Search for the cell housing the specified text and yield its (X, Y) center coordinate. 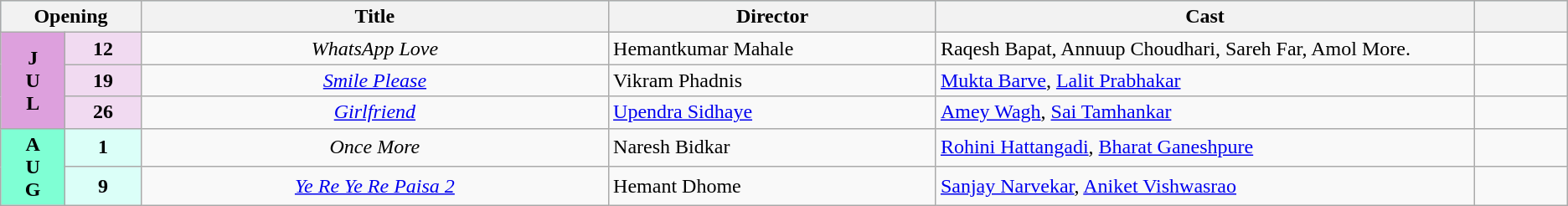
JUL (34, 80)
Amey Wagh, Sai Tamhankar (1204, 112)
12 (104, 49)
Hemant Dhome (772, 186)
Rohini Hattangadi, Bharat Ganeshpure (1204, 147)
Opening (70, 17)
Vikram Phadnis (772, 80)
26 (104, 112)
WhatsApp Love (374, 49)
19 (104, 80)
1 (104, 147)
Girlfriend (374, 112)
Upendra Sidhaye (772, 112)
Sanjay Narvekar, Aniket Vishwasrao (1204, 186)
Cast (1204, 17)
Naresh Bidkar (772, 147)
9 (104, 186)
AUG (34, 167)
Smile Please (374, 80)
Once More (374, 147)
Raqesh Bapat, Annuup Choudhari, Sareh Far, Amol More. (1204, 49)
Title (374, 17)
Director (772, 17)
Ye Re Ye Re Paisa 2 (374, 186)
Hemantkumar Mahale (772, 49)
Mukta Barve, Lalit Prabhakar (1204, 80)
